Return the (x, y) coordinate for the center point of the cell that contains the specified text.  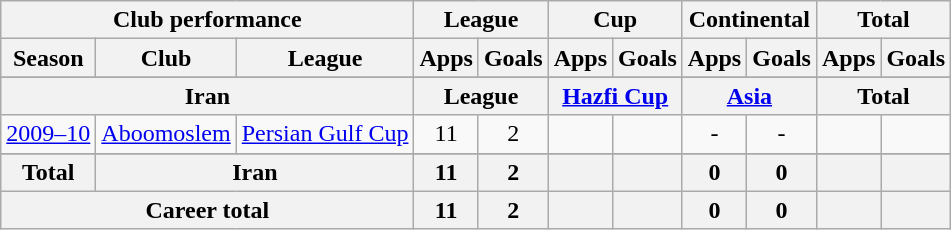
Club (166, 58)
Season (48, 58)
Persian Gulf Cup (325, 134)
Asia (749, 96)
Hazfi Cup (615, 96)
Club performance (208, 20)
Cup (615, 20)
Continental (749, 20)
Aboomoslem (166, 134)
Career total (208, 210)
2009–10 (48, 134)
